Determine the (x, y) coordinate at the center of the cell enclosing the given text.  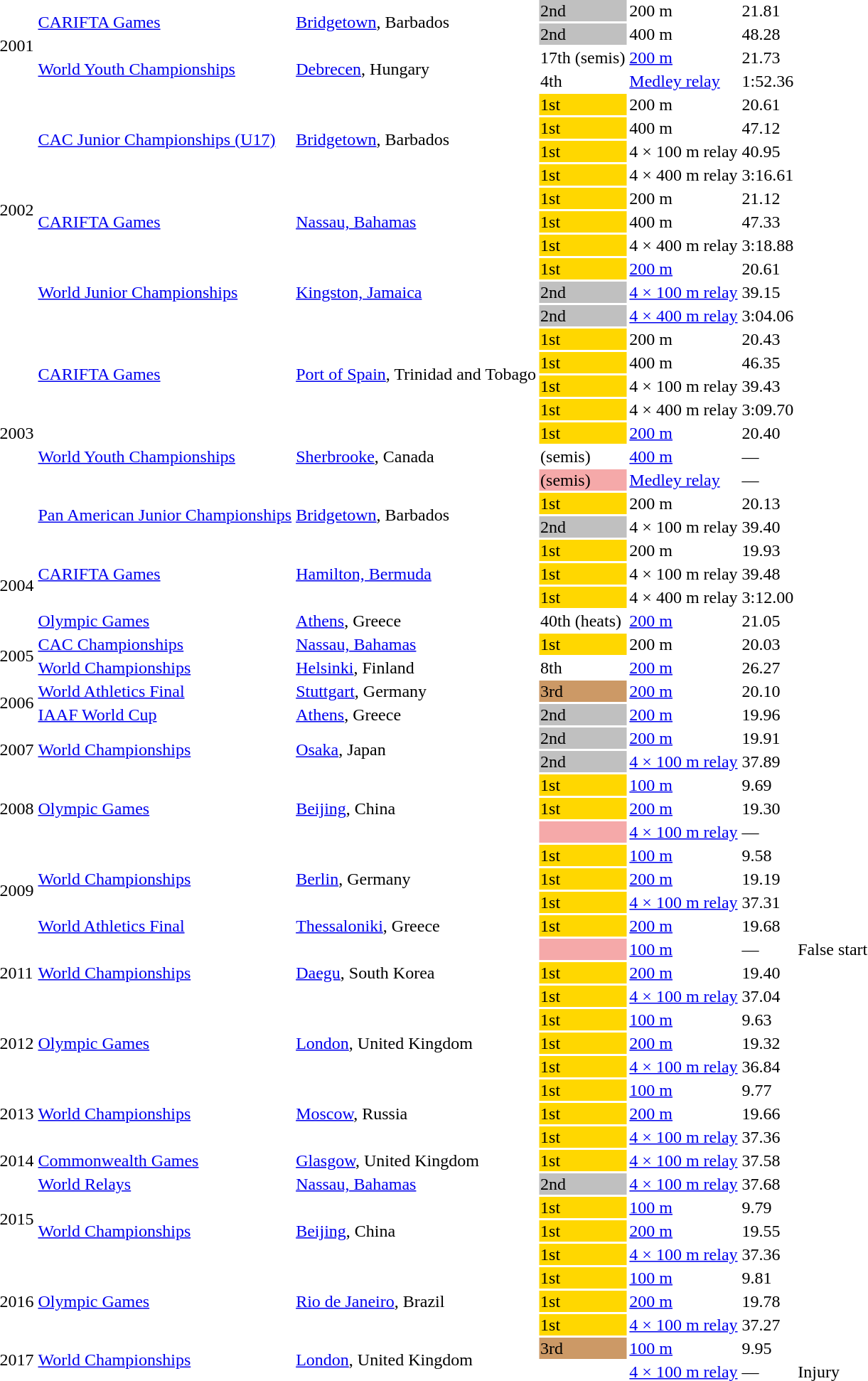
20.13 (768, 503)
London, United Kingdom (417, 1043)
20.43 (768, 339)
36.84 (768, 1067)
Daegu, South Korea (417, 973)
Commonwealth Games (165, 1161)
Sherbrooke, Canada (417, 457)
1:52.36 (768, 81)
37.58 (768, 1161)
20.03 (768, 644)
19.91 (768, 738)
9.95 (768, 1348)
9.58 (768, 855)
3:18.88 (768, 245)
IAAF World Cup (165, 715)
19.19 (768, 879)
Berlin, Germany (417, 879)
19.93 (768, 550)
Pan American Junior Championships (165, 515)
39.40 (768, 527)
Rio de Janeiro, Brazil (417, 1301)
48.28 (768, 34)
9.79 (768, 1207)
39.15 (768, 292)
9.77 (768, 1090)
19.40 (768, 973)
37.27 (768, 1325)
9.63 (768, 1020)
CAC Junior Championships (U17) (165, 139)
Port of Spain, Trinidad and Tobago (417, 374)
19.66 (768, 1114)
Stuttgart, Germany (417, 691)
Osaka, Japan (417, 750)
20.40 (768, 433)
37.31 (768, 902)
Glasgow, United Kingdom (417, 1161)
17th (semis) (583, 58)
Debrecen, Hungary (417, 70)
World Junior Championships (165, 292)
3:16.61 (768, 175)
46.35 (768, 363)
37.68 (768, 1184)
8th (583, 668)
CAC Championships (165, 644)
World Relays (165, 1184)
9.81 (768, 1278)
Hamilton, Bermuda (417, 574)
21.12 (768, 198)
21.05 (768, 621)
9.69 (768, 785)
19.55 (768, 1231)
3:04.06 (768, 316)
19.78 (768, 1301)
37.04 (768, 996)
Thessaloniki, Greece (417, 926)
40.95 (768, 151)
37.89 (768, 762)
Helsinki, Finland (417, 668)
Moscow, Russia (417, 1114)
21.73 (768, 58)
19.96 (768, 715)
26.27 (768, 668)
39.43 (768, 386)
3:09.70 (768, 410)
47.33 (768, 222)
21.81 (768, 11)
3:12.00 (768, 597)
20.10 (768, 691)
19.32 (768, 1043)
19.68 (768, 926)
Kingston, Jamaica (417, 292)
47.12 (768, 128)
40th (heats) (583, 621)
39.48 (768, 574)
19.30 (768, 809)
4th (583, 81)
